Determine the [x, y] coordinate at the center of the cell enclosing the given text.  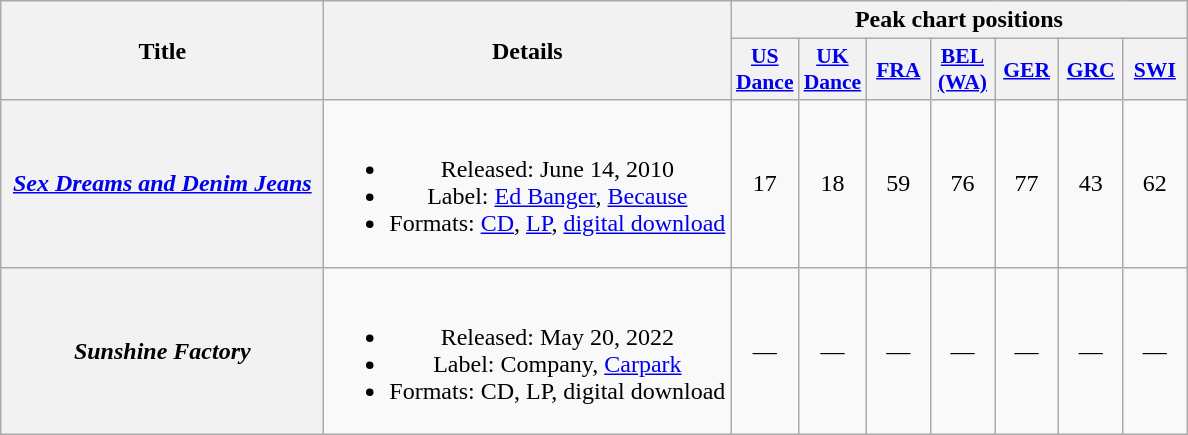
Released: June 14, 2010Label: Ed Banger, BecauseFormats: CD, LP, digital download [528, 184]
GRC [1091, 70]
Released: May 20, 2022Label: Company, CarparkFormats: CD, LP, digital download [528, 350]
Sex Dreams and Denim Jeans [162, 184]
Details [528, 50]
59 [898, 184]
FRA [898, 70]
Peak chart positions [959, 20]
43 [1091, 184]
76 [962, 184]
Sunshine Factory [162, 350]
Title [162, 50]
SWI [1155, 70]
62 [1155, 184]
17 [765, 184]
BEL(WA) [962, 70]
GER [1027, 70]
UKDance [833, 70]
77 [1027, 184]
18 [833, 184]
USDance [765, 70]
